Search for the cell housing the specified text and yield its [X, Y] center coordinate. 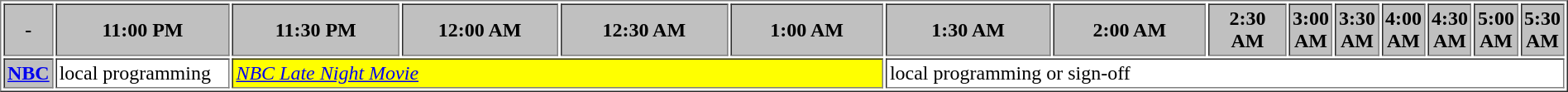
11:00 PM [142, 30]
2:00 AM [1130, 30]
3:30 AM [1356, 30]
5:30 AM [1542, 30]
NBC Late Night Movie [557, 73]
11:30 PM [316, 30]
2:30 AM [1248, 30]
local programming [142, 73]
3:00 AM [1310, 30]
12:00 AM [480, 30]
5:00 AM [1495, 30]
local programming or sign-off [1225, 73]
1:00 AM [807, 30]
1:30 AM [968, 30]
4:30 AM [1449, 30]
- [28, 30]
4:00 AM [1403, 30]
NBC [28, 73]
12:30 AM [644, 30]
